From the cell containing the given text, extract its center point as [X, Y] coordinate. 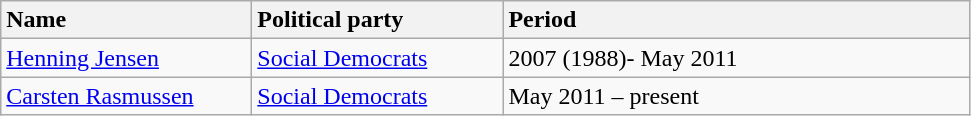
May 2011 – present [736, 96]
Period [736, 20]
Political party [378, 20]
Henning Jensen [126, 58]
Carsten Rasmussen [126, 96]
2007 (1988)- May 2011 [736, 58]
Name [126, 20]
